Identify which cell holds the provided text, then report its [x, y] central coordinate. 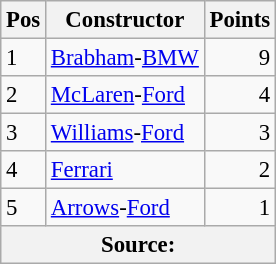
5 [24, 208]
Williams-Ford [126, 133]
Brabham-BMW [126, 58]
Constructor [126, 20]
Points [240, 20]
Pos [24, 20]
Arrows-Ford [126, 208]
9 [240, 58]
McLaren-Ford [126, 95]
Ferrari [126, 170]
Source: [138, 245]
